Output the [x, y] coordinate of the center of the cell containing the given text.  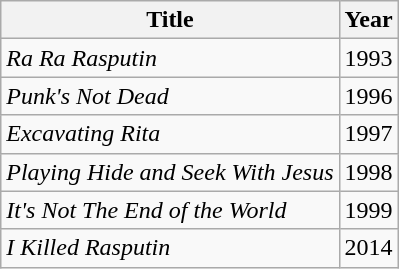
Playing Hide and Seek With Jesus [170, 172]
It's Not The End of the World [170, 210]
1993 [368, 58]
1997 [368, 134]
1999 [368, 210]
Title [170, 20]
Year [368, 20]
I Killed Rasputin [170, 248]
2014 [368, 248]
1998 [368, 172]
Excavating Rita [170, 134]
1996 [368, 96]
Ra Ra Rasputin [170, 58]
Punk's Not Dead [170, 96]
